Locate the cell with the specified text and output its (X, Y) center coordinate. 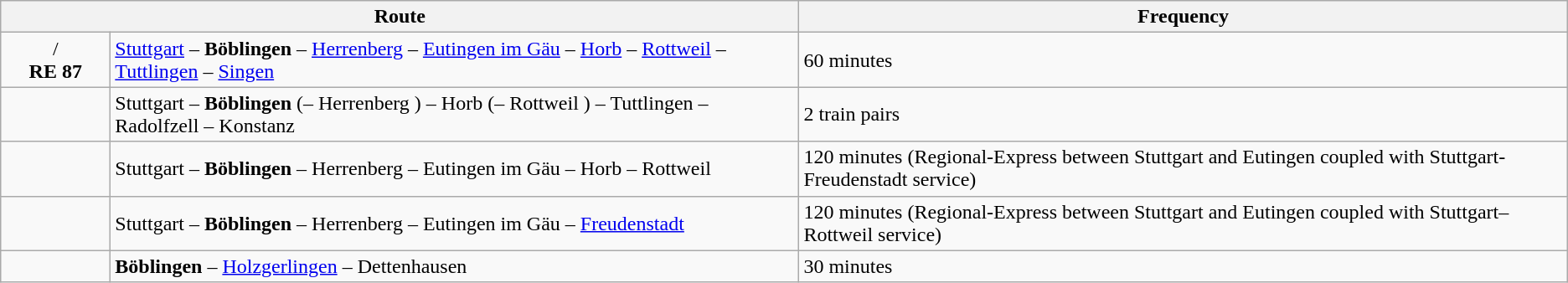
Route (400, 17)
Stuttgart – Böblingen – Herrenberg – Eutingen im Gäu – Horb – Rottweil – Tuttlingen – Singen (455, 60)
120 minutes (Regional-Express between Stuttgart and Eutingen coupled with Stuttgart–Rottweil service) (1183, 223)
120 minutes (Regional-Express between Stuttgart and Eutingen coupled with Stuttgart-Freudenstadt service) (1183, 169)
Stuttgart – Böblingen – Herrenberg – Eutingen im Gäu – Horb – Rottweil (455, 169)
2 train pairs (1183, 114)
Stuttgart – Böblingen (– Herrenberg ) – Horb (– Rottweil ) – Tuttlingen – Radolfzell – Konstanz (455, 114)
60 minutes (1183, 60)
Frequency (1183, 17)
30 minutes (1183, 266)
Stuttgart – Böblingen – Herrenberg – Eutingen im Gäu – Freudenstadt (455, 223)
/RE 87 (55, 60)
Böblingen – Holzgerlingen – Dettenhausen (455, 266)
